Find where the given text appears and provide that cell's center as [x, y] coordinate. 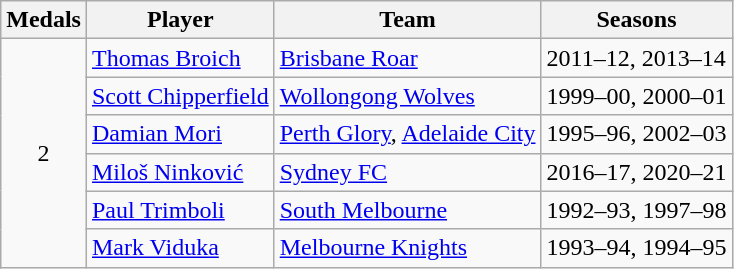
Seasons [636, 20]
Scott Chipperfield [180, 96]
1992–93, 1997–98 [636, 210]
Brisbane Roar [408, 58]
South Melbourne [408, 210]
Melbourne Knights [408, 248]
Medals [44, 20]
1999–00, 2000–01 [636, 96]
1993–94, 1994–95 [636, 248]
Wollongong Wolves [408, 96]
Player [180, 20]
2011–12, 2013–14 [636, 58]
Paul Trimboli [180, 210]
Mark Viduka [180, 248]
Perth Glory, Adelaide City [408, 134]
Damian Mori [180, 134]
1995–96, 2002–03 [636, 134]
Thomas Broich [180, 58]
Miloš Ninković [180, 172]
Team [408, 20]
2016–17, 2020–21 [636, 172]
2 [44, 153]
Sydney FC [408, 172]
